Capture the cell that displays the provided text and extract its (x, y) central coordinate. 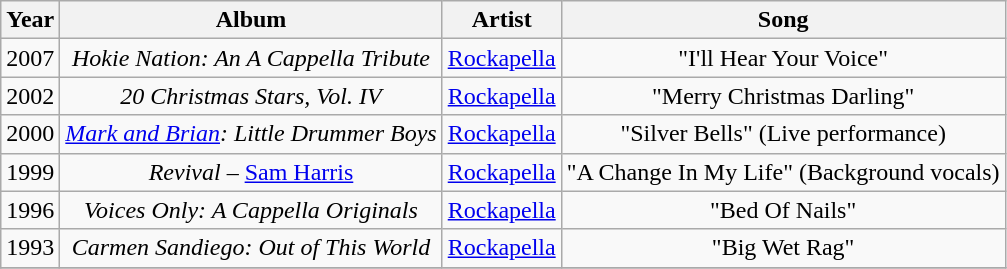
"Silver Bells" (Live performance) (783, 134)
"Bed Of Nails" (783, 210)
2000 (30, 134)
Voices Only: A Cappella Originals (251, 210)
Artist (502, 20)
Album (251, 20)
1999 (30, 172)
2002 (30, 96)
"I'll Hear Your Voice" (783, 58)
Revival – Sam Harris (251, 172)
Year (30, 20)
"Big Wet Rag" (783, 248)
Carmen Sandiego: Out of This World (251, 248)
2007 (30, 58)
"Merry Christmas Darling" (783, 96)
Song (783, 20)
Hokie Nation: An A Cappella Tribute (251, 58)
20 Christmas Stars, Vol. IV (251, 96)
1993 (30, 248)
Mark and Brian: Little Drummer Boys (251, 134)
1996 (30, 210)
"A Change In My Life" (Background vocals) (783, 172)
